For the text-containing cell, return its midpoint in (X, Y) coordinate format. 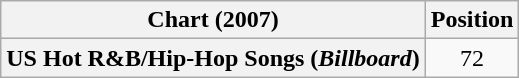
US Hot R&B/Hip-Hop Songs (Billboard) (213, 58)
Position (472, 20)
Chart (2007) (213, 20)
72 (472, 58)
